Return the [x, y] coordinate for the center point of the cell that contains the specified text.  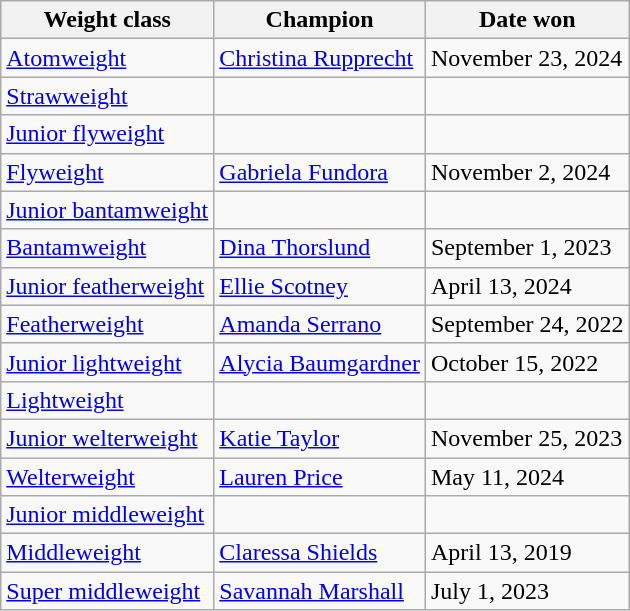
Weight class [108, 20]
Junior bantamweight [108, 210]
Lightweight [108, 400]
May 11, 2024 [527, 477]
November 23, 2024 [527, 58]
Claressa Shields [320, 553]
Gabriela Fundora [320, 172]
Amanda Serrano [320, 324]
Featherweight [108, 324]
July 1, 2023 [527, 591]
Date won [527, 20]
Bantamweight [108, 248]
Junior featherweight [108, 286]
October 15, 2022 [527, 362]
Welterweight [108, 477]
Junior lightweight [108, 362]
Katie Taylor [320, 438]
April 13, 2019 [527, 553]
Middleweight [108, 553]
Ellie Scotney [320, 286]
Strawweight [108, 96]
Champion [320, 20]
Super middleweight [108, 591]
Dina Thorslund [320, 248]
September 1, 2023 [527, 248]
April 13, 2024 [527, 286]
Savannah Marshall [320, 591]
Alycia Baumgardner [320, 362]
Atomweight [108, 58]
Junior welterweight [108, 438]
November 25, 2023 [527, 438]
Flyweight [108, 172]
Junior flyweight [108, 134]
November 2, 2024 [527, 172]
September 24, 2022 [527, 324]
Junior middleweight [108, 515]
Christina Rupprecht [320, 58]
Lauren Price [320, 477]
